Search for the cell housing the specified text and yield its [X, Y] center coordinate. 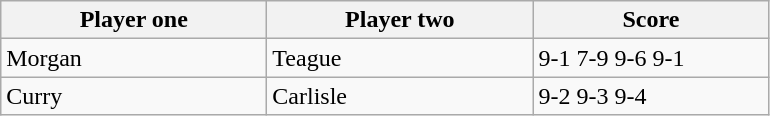
Carlisle [400, 96]
9-2 9-3 9-4 [651, 96]
Teague [400, 58]
Player one [134, 20]
9-1 7-9 9-6 9-1 [651, 58]
Player two [400, 20]
Curry [134, 96]
Score [651, 20]
Morgan [134, 58]
